Detect which cell encompasses the target text, then output its (X, Y) center coordinate. 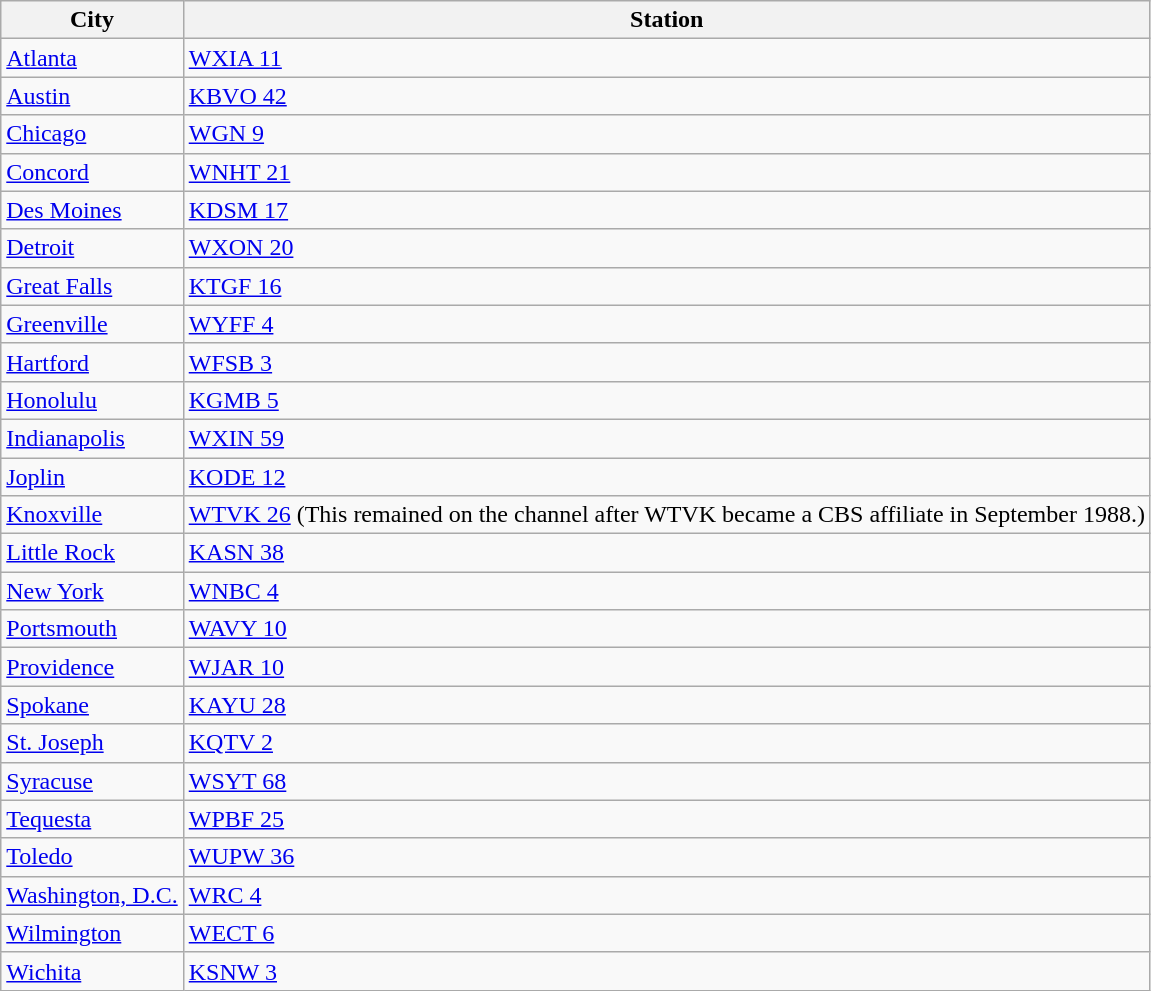
Detroit (92, 248)
Greenville (92, 324)
KGMB 5 (666, 400)
New York (92, 591)
WGN 9 (666, 134)
Tequesta (92, 819)
Spokane (92, 705)
Providence (92, 667)
Austin (92, 96)
KDSM 17 (666, 210)
City (92, 20)
Wichita (92, 971)
Toledo (92, 857)
WUPW 36 (666, 857)
WPBF 25 (666, 819)
WSYT 68 (666, 781)
Little Rock (92, 553)
Joplin (92, 477)
WNBC 4 (666, 591)
KAYU 28 (666, 705)
WXIN 59 (666, 438)
Station (666, 20)
WRC 4 (666, 895)
St. Joseph (92, 743)
Wilmington (92, 933)
KODE 12 (666, 477)
Washington, D.C. (92, 895)
KSNW 3 (666, 971)
WYFF 4 (666, 324)
Des Moines (92, 210)
Portsmouth (92, 629)
WAVY 10 (666, 629)
KASN 38 (666, 553)
Chicago (92, 134)
WXON 20 (666, 248)
Hartford (92, 362)
KTGF 16 (666, 286)
Honolulu (92, 400)
Great Falls (92, 286)
WFSB 3 (666, 362)
WNHT 21 (666, 172)
WXIA 11 (666, 58)
Indianapolis (92, 438)
Syracuse (92, 781)
Knoxville (92, 515)
WJAR 10 (666, 667)
Atlanta (92, 58)
KQTV 2 (666, 743)
WECT 6 (666, 933)
WTVK 26 (This remained on the channel after WTVK became a CBS affiliate in September 1988.) (666, 515)
Concord (92, 172)
KBVO 42 (666, 96)
